For the text-containing cell, return its midpoint in (X, Y) coordinate format. 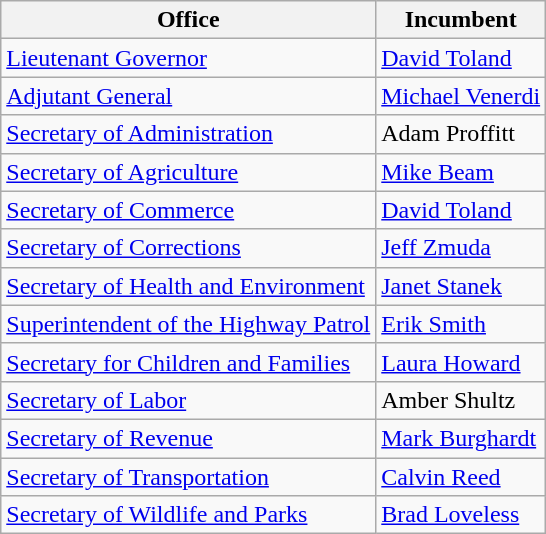
Secretary of Revenue (188, 438)
Secretary for Children and Families (188, 362)
Michael Venerdi (461, 96)
Office (188, 20)
Secretary of Wildlife and Parks (188, 515)
Brad Loveless (461, 515)
Secretary of Commerce (188, 210)
Erik Smith (461, 324)
Adam Proffitt (461, 134)
Secretary of Labor (188, 400)
Mike Beam (461, 172)
Secretary of Corrections (188, 248)
Lieutenant Governor (188, 58)
Secretary of Health and Environment (188, 286)
Secretary of Transportation (188, 477)
Secretary of Administration (188, 134)
Mark Burghardt (461, 438)
Secretary of Agriculture (188, 172)
Jeff Zmuda (461, 248)
Incumbent (461, 20)
Superintendent of the Highway Patrol (188, 324)
Calvin Reed (461, 477)
Janet Stanek (461, 286)
Amber Shultz (461, 400)
Adjutant General (188, 96)
Laura Howard (461, 362)
